Return [X, Y] of the center of cell containing provided text 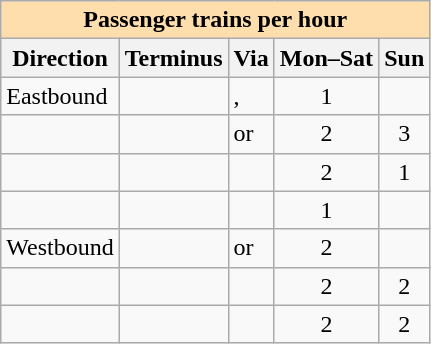
3 [404, 134]
Direction [60, 58]
Eastbound [60, 96]
Westbound [60, 248]
Passenger trains per hour [216, 20]
Via [251, 58]
, [251, 96]
Terminus [174, 58]
Sun [404, 58]
Mon–Sat [326, 58]
